Find where the given text appears and provide that cell's center as [X, Y] coordinate. 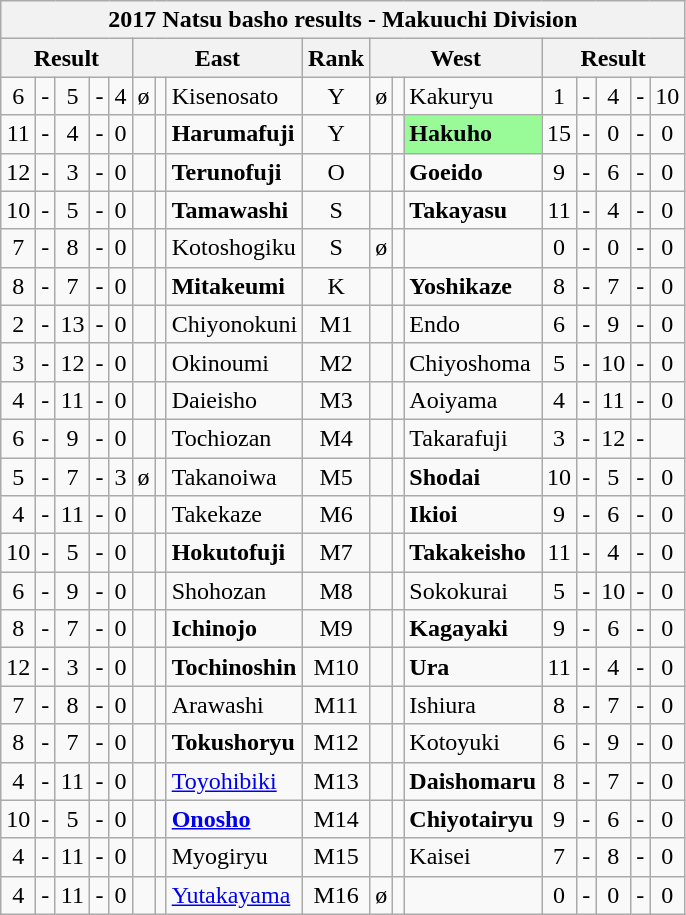
M6 [336, 515]
Chiyoshoma [473, 362]
M7 [336, 553]
M5 [336, 477]
Yutakayama [234, 895]
Ikioi [473, 515]
Ura [473, 667]
M2 [336, 362]
Kaisei [473, 857]
Takanoiwa [234, 477]
Kotoshogiku [234, 248]
M8 [336, 591]
Kotoyuki [473, 743]
Shodai [473, 477]
Kakuryu [473, 96]
Chiyonokuni [234, 324]
M10 [336, 667]
Yoshikaze [473, 286]
M12 [336, 743]
2 [18, 324]
M16 [336, 895]
Tochinoshin [234, 667]
13 [72, 324]
15 [560, 134]
Terunofuji [234, 172]
Sokokurai [473, 591]
Myogiryu [234, 857]
Takakeisho [473, 553]
Takekaze [234, 515]
Daieisho [234, 400]
Tokushoryu [234, 743]
M14 [336, 819]
Rank [336, 58]
East [218, 58]
Aoiyama [473, 400]
M15 [336, 857]
Arawashi [234, 705]
Hakuho [473, 134]
M11 [336, 705]
Mitakeumi [234, 286]
Endo [473, 324]
M4 [336, 438]
Daishomaru [473, 781]
Goeido [473, 172]
Ichinojo [234, 629]
Tochiozan [234, 438]
West [456, 58]
M3 [336, 400]
O [336, 172]
Toyohibiki [234, 781]
M9 [336, 629]
Takayasu [473, 210]
Shohozan [234, 591]
Okinoumi [234, 362]
Tamawashi [234, 210]
Kagayaki [473, 629]
Chiyotairyu [473, 819]
M13 [336, 781]
Onosho [234, 819]
Harumafuji [234, 134]
Takarafuji [473, 438]
K [336, 286]
1 [560, 96]
Ishiura [473, 705]
Kisenosato [234, 96]
M1 [336, 324]
Hokutofuji [234, 553]
2017 Natsu basho results - Makuuchi Division [343, 20]
